Provide the (x, y) coordinate of the cell's center where the given text is located.  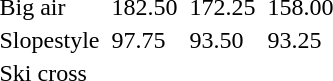
97.75 (144, 40)
93.50 (222, 40)
